Detect which cell encompasses the target text, then output its (X, Y) center coordinate. 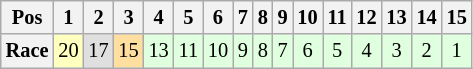
Race (28, 51)
20 (68, 51)
14 (427, 17)
17 (98, 51)
12 (366, 17)
Pos (28, 17)
